Scan for the cell matching the given text and deliver its [X, Y] coordinate at center. 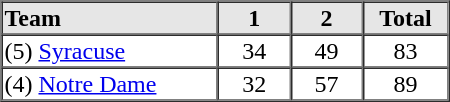
Total [405, 18]
Team [110, 18]
49 [326, 50]
(5) Syracuse [110, 50]
89 [405, 84]
2 [326, 18]
34 [254, 50]
83 [405, 50]
32 [254, 84]
(4) Notre Dame [110, 84]
57 [326, 84]
1 [254, 18]
